Locate the cell with the specified text and output its [X, Y] center coordinate. 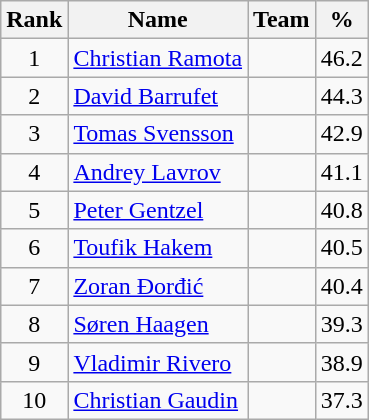
8 [34, 324]
40.4 [342, 286]
Toufik Hakem [158, 248]
Name [158, 20]
4 [34, 172]
Rank [34, 20]
1 [34, 58]
% [342, 20]
6 [34, 248]
41.1 [342, 172]
David Barrufet [158, 96]
2 [34, 96]
Søren Haagen [158, 324]
Peter Gentzel [158, 210]
3 [34, 134]
5 [34, 210]
9 [34, 362]
40.5 [342, 248]
10 [34, 400]
46.2 [342, 58]
Tomas Svensson [158, 134]
44.3 [342, 96]
Christian Gaudin [158, 400]
42.9 [342, 134]
37.3 [342, 400]
Team [282, 20]
40.8 [342, 210]
Vladimir Rivero [158, 362]
38.9 [342, 362]
Christian Ramota [158, 58]
Zoran Đorđić [158, 286]
Andrey Lavrov [158, 172]
39.3 [342, 324]
7 [34, 286]
